Search for the cell housing the specified text and yield its [x, y] center coordinate. 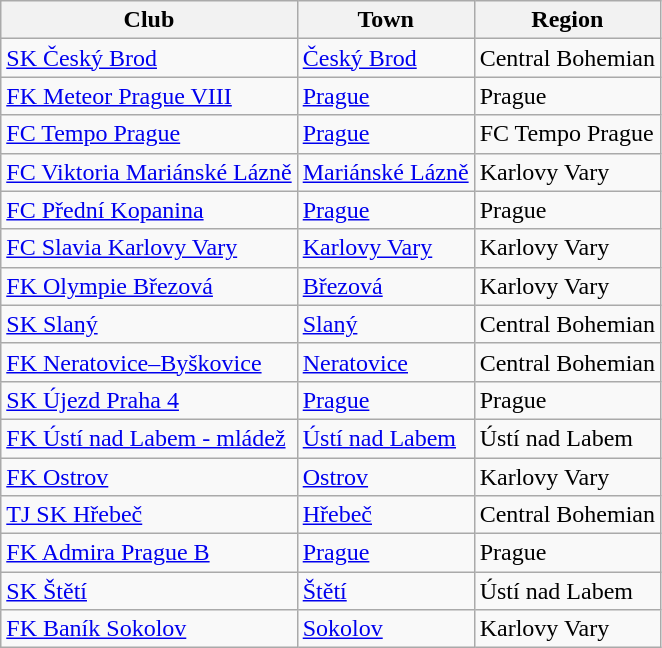
Neratovice [386, 362]
FK Baník Sokolov [149, 629]
FK Neratovice–Byškovice [149, 362]
FK Ústí nad Labem - mládež [149, 438]
FK Admira Prague B [149, 553]
Region [567, 20]
Březová [386, 286]
FC Viktoria Mariánské Lázně [149, 172]
SK Újezd Praha 4 [149, 400]
Štětí [386, 591]
Town [386, 20]
Český Brod [386, 58]
Hřebeč [386, 515]
SK Slaný [149, 324]
FC Slavia Karlovy Vary [149, 248]
Club [149, 20]
SK Český Brod [149, 58]
Ostrov [386, 477]
Sokolov [386, 629]
FK Meteor Prague VIII [149, 96]
FC Přední Kopanina [149, 210]
TJ SK Hřebeč [149, 515]
SK Štětí [149, 591]
FK Olympie Březová [149, 286]
Slaný [386, 324]
FK Ostrov [149, 477]
Mariánské Lázně [386, 172]
